Identify which cell holds the provided text, then report its (x, y) central coordinate. 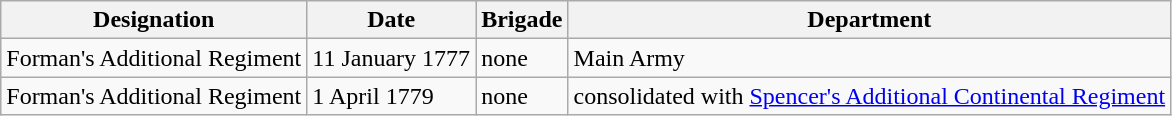
consolidated with Spencer's Additional Continental Regiment (870, 96)
Main Army (870, 58)
1 April 1779 (392, 96)
Department (870, 20)
Brigade (522, 20)
Designation (154, 20)
Date (392, 20)
11 January 1777 (392, 58)
